Output the (X, Y) coordinate of the center of the cell containing the given text.  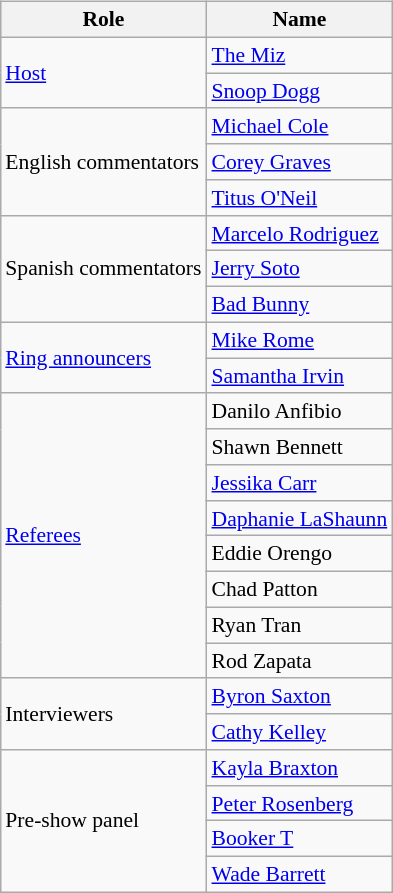
Host (103, 72)
Snoop Dogg (299, 91)
Peter Rosenberg (299, 803)
Rod Zapata (299, 661)
Jerry Soto (299, 269)
Name (299, 20)
Referees (103, 536)
Michael Cole (299, 126)
The Miz (299, 55)
Pre-show panel (103, 821)
Kayla Braxton (299, 768)
Corey Graves (299, 162)
Daphanie LaShaunn (299, 518)
Booker T (299, 839)
Eddie Orengo (299, 554)
Shawn Bennett (299, 447)
Samantha Irvin (299, 376)
Ryan Tran (299, 625)
Chad Patton (299, 590)
Ring announcers (103, 358)
Interviewers (103, 714)
Spanish commentators (103, 268)
Role (103, 20)
Wade Barrett (299, 875)
English commentators (103, 162)
Danilo Anfibio (299, 411)
Cathy Kelley (299, 732)
Bad Bunny (299, 305)
Marcelo Rodriguez (299, 233)
Titus O'Neil (299, 198)
Mike Rome (299, 340)
Byron Saxton (299, 696)
Jessika Carr (299, 483)
